Provide the (X, Y) coordinate of the cell's center where the given text is located.  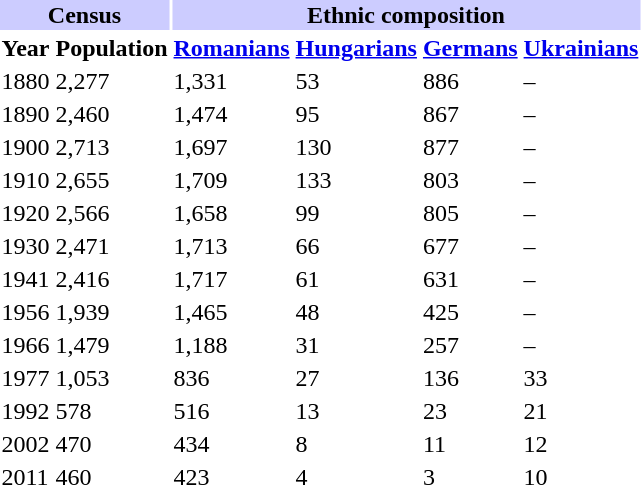
61 (356, 279)
1941 (26, 279)
Ukrainians (581, 48)
1,331 (232, 81)
631 (470, 279)
53 (356, 81)
66 (356, 246)
1,188 (232, 345)
Ethnic composition (406, 15)
Population (112, 48)
877 (470, 147)
1977 (26, 378)
1880 (26, 81)
133 (356, 180)
434 (232, 444)
1,713 (232, 246)
1910 (26, 180)
2,460 (112, 114)
21 (581, 411)
1992 (26, 411)
2,566 (112, 213)
Romanians (232, 48)
470 (112, 444)
99 (356, 213)
2,471 (112, 246)
136 (470, 378)
23 (470, 411)
33 (581, 378)
805 (470, 213)
31 (356, 345)
95 (356, 114)
2,277 (112, 81)
Hungarians (356, 48)
1966 (26, 345)
803 (470, 180)
578 (112, 411)
2,655 (112, 180)
48 (356, 312)
Germans (470, 48)
12 (581, 444)
867 (470, 114)
886 (470, 81)
8 (356, 444)
1930 (26, 246)
1,479 (112, 345)
Census (84, 15)
1,697 (232, 147)
1,053 (112, 378)
425 (470, 312)
1,465 (232, 312)
1,709 (232, 180)
1,939 (112, 312)
27 (356, 378)
516 (232, 411)
1,658 (232, 213)
2,713 (112, 147)
1900 (26, 147)
677 (470, 246)
1890 (26, 114)
2,416 (112, 279)
836 (232, 378)
Year (26, 48)
130 (356, 147)
1,474 (232, 114)
1,717 (232, 279)
2002 (26, 444)
13 (356, 411)
1920 (26, 213)
1956 (26, 312)
257 (470, 345)
11 (470, 444)
